Locate the cell with the specified text and output its (x, y) center coordinate. 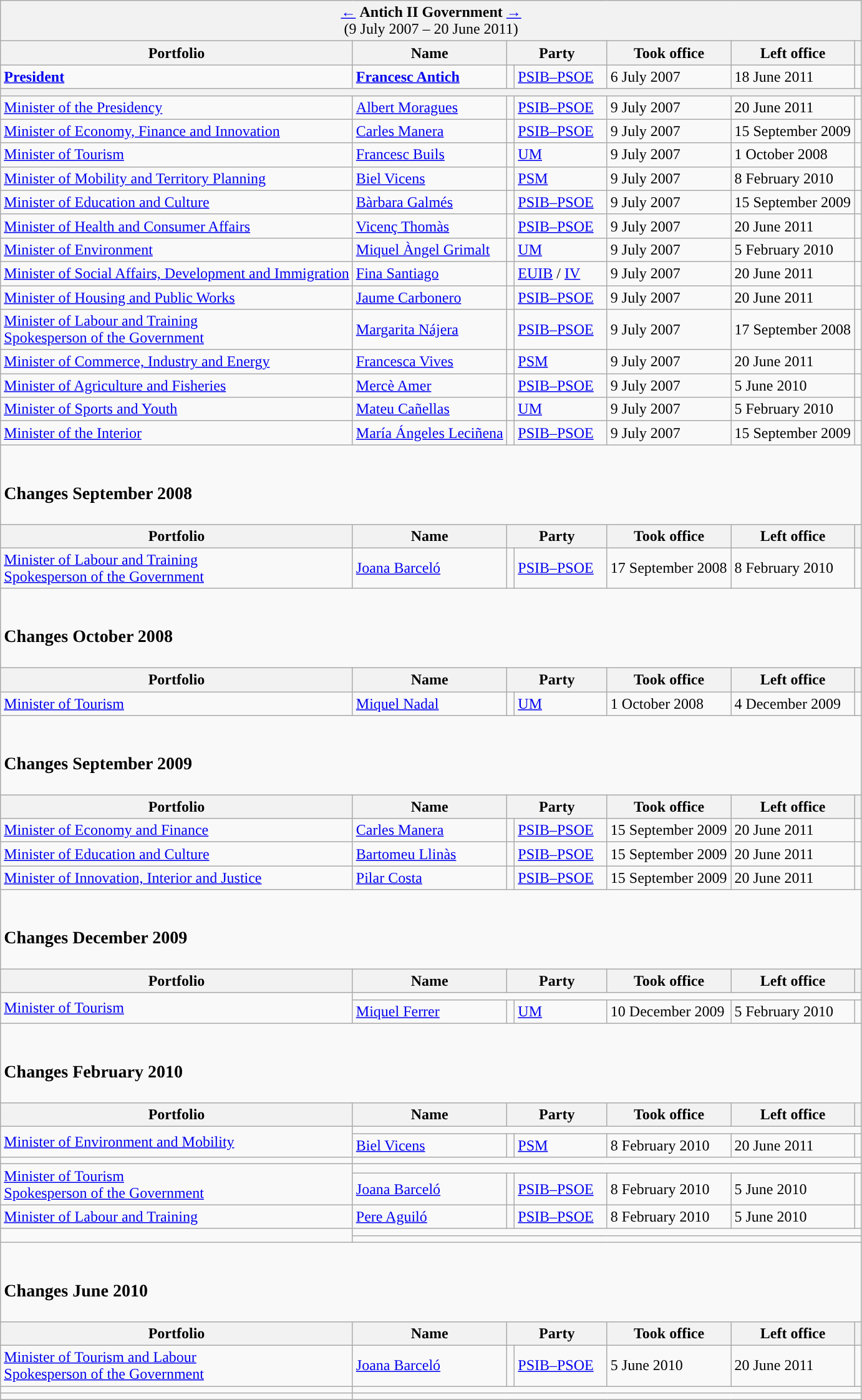
Pere Aguiló (429, 1217)
Changes February 2010 (432, 1063)
Miquel Ferrer (429, 1011)
Albert Moragues (429, 107)
10 December 2009 (669, 1011)
Minister of Health and Consumer Affairs (177, 226)
Minister of Mobility and Territory Planning (177, 178)
Jaume Carbonero (429, 298)
Mateu Cañellas (429, 409)
Bartomeu Llinàs (429, 854)
4 December 2009 (793, 703)
18 June 2011 (793, 77)
Minister of Environment (177, 250)
Pilar Costa (429, 878)
Francesca Vives (429, 362)
← Antich II Government →(9 July 2007 – 20 June 2011) (432, 21)
Vicenç Thomàs (429, 226)
Minister of Innovation, Interior and Justice (177, 878)
Miquel Àngel Grimalt (429, 250)
Minister of Labour and Training (177, 1217)
Francesc Buils (429, 155)
Changes September 2009 (432, 755)
Minister of Sports and Youth (177, 409)
6 July 2007 (669, 77)
Minister of Environment and Mobility (177, 1142)
Minister of the Interior (177, 433)
Minister of Tourism and LabourSpokesperson of the Government (177, 1365)
Bàrbara Galmés (429, 202)
Minister of Economy, Finance and Innovation (177, 131)
Minister of Housing and Public Works (177, 298)
Minister of Agriculture and Fisheries (177, 386)
Changes December 2009 (432, 930)
Changes September 2008 (432, 484)
Mercè Amer (429, 386)
Changes October 2008 (432, 628)
President (177, 77)
Minister of Social Affairs, Development and Immigration (177, 273)
Minister of TourismSpokesperson of the Government (177, 1184)
Francesc Antich (429, 77)
Miquel Nadal (429, 703)
Fina Santiago (429, 273)
María Ángeles Leciñena (429, 433)
Changes June 2010 (432, 1281)
Margarita Nájera (429, 329)
Minister of Commerce, Industry and Energy (177, 362)
Minister of the Presidency (177, 107)
EUIB / IV (561, 273)
Minister of Economy and Finance (177, 830)
